Find where the given text appears and provide that cell's center as [X, Y] coordinate. 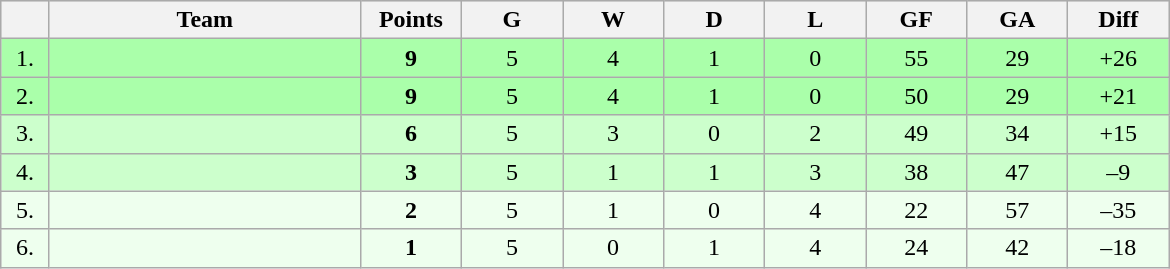
38 [916, 172]
4. [26, 172]
6. [26, 248]
Team [204, 20]
6 [410, 134]
50 [916, 96]
42 [1018, 248]
1. [26, 58]
34 [1018, 134]
49 [916, 134]
–35 [1118, 210]
+26 [1118, 58]
24 [916, 248]
W [612, 20]
22 [916, 210]
Diff [1118, 20]
–18 [1118, 248]
Points [410, 20]
–9 [1118, 172]
+15 [1118, 134]
47 [1018, 172]
55 [916, 58]
3. [26, 134]
5. [26, 210]
GA [1018, 20]
GF [916, 20]
57 [1018, 210]
2. [26, 96]
D [714, 20]
G [512, 20]
+21 [1118, 96]
L [816, 20]
